Capture the cell that displays the provided text and extract its [X, Y] central coordinate. 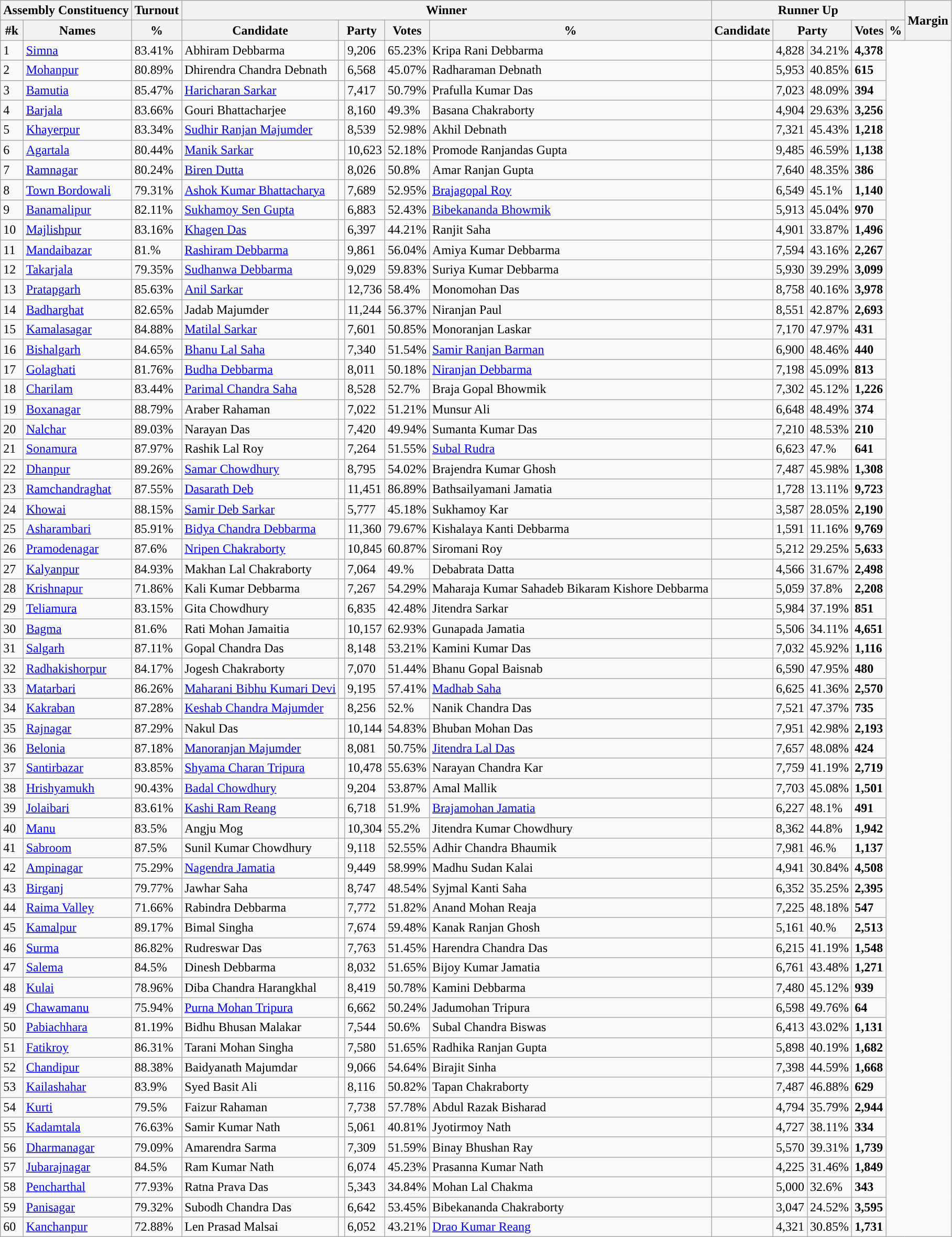
Matarbari [78, 688]
50.79% [408, 90]
44 [12, 908]
Maharaja Kumar Sahadeb Bikaram Kishore Debbarma [571, 589]
7,640 [790, 170]
6,648 [790, 409]
Kalyanpur [78, 568]
31 [12, 649]
45.09% [830, 369]
7,210 [790, 429]
4,727 [790, 1127]
Ampinagar [78, 868]
2,193 [869, 728]
6,883 [365, 210]
85.91% [157, 529]
7,302 [790, 389]
29 [12, 609]
79.31% [157, 190]
50.85% [408, 330]
8,032 [365, 968]
9,485 [790, 150]
5,898 [790, 1047]
6,835 [365, 609]
6,662 [365, 1008]
480 [869, 669]
7,198 [790, 369]
43.02% [830, 1027]
34.84% [408, 1187]
5,633 [869, 549]
83.41% [157, 50]
4,225 [790, 1167]
50.24% [408, 1008]
26 [12, 549]
5,777 [365, 509]
491 [869, 808]
55.2% [408, 828]
Chandipur [78, 1067]
Radhika Ranjan Gupta [571, 1047]
39.31% [830, 1147]
54 [12, 1107]
8,758 [790, 290]
641 [869, 449]
40 [12, 828]
19 [12, 409]
1,501 [869, 788]
Angju Mog [260, 828]
Takarjala [78, 270]
7,544 [365, 1027]
24 [12, 509]
7,225 [790, 908]
59 [12, 1207]
Niranjan Paul [571, 310]
52.7% [408, 389]
4,904 [790, 110]
9,861 [365, 250]
Teliamura [78, 609]
4,828 [790, 50]
Debabrata Datta [571, 568]
Kamini Kumar Das [571, 649]
343 [869, 1187]
5,061 [365, 1127]
5,161 [790, 928]
Bhuban Mohan Das [571, 728]
Salgarh [78, 649]
54.64% [408, 1067]
7,521 [790, 708]
52.98% [408, 130]
44.59% [830, 1067]
6,625 [790, 688]
Faizur Rahaman [260, 1107]
Amiya Kumar Debbarma [571, 250]
Jadumohan Tripura [571, 1008]
Ramchandraghat [78, 489]
3,256 [869, 110]
Sukhamoy Kar [571, 509]
Dharmanagar [78, 1147]
1,131 [869, 1027]
Bhanu Lal Saha [260, 349]
Narayan Das [260, 429]
83.44% [157, 389]
Bishalgarh [78, 349]
87.5% [157, 848]
87.11% [157, 649]
86.31% [157, 1047]
4,941 [790, 868]
Birganj [78, 888]
Gita Chowdhury [260, 609]
7,738 [365, 1107]
374 [869, 409]
6,215 [790, 948]
82.11% [157, 210]
89.03% [157, 429]
Golaghati [78, 369]
86.26% [157, 688]
Makhan Lal Chakraborty [260, 568]
Mohan Lal Chakma [571, 1187]
Khowai [78, 509]
44.8% [830, 828]
3,595 [869, 1207]
11.16% [830, 529]
7,264 [365, 449]
77.93% [157, 1187]
47.97% [830, 330]
10,157 [365, 629]
Kishalaya Kanti Debbarma [571, 529]
86.89% [408, 489]
Kamalpur [78, 928]
22 [12, 469]
Winner [446, 10]
3,978 [869, 290]
1,849 [869, 1167]
7,981 [790, 848]
424 [869, 748]
48.54% [408, 888]
Kailashahar [78, 1087]
Matilal Sarkar [260, 330]
43 [12, 888]
813 [869, 369]
Syjmal Kanti Saha [571, 888]
58.99% [408, 868]
Charilam [78, 389]
76.63% [157, 1127]
43.21% [408, 1227]
5,930 [790, 270]
51.21% [408, 409]
Samir Ranjan Barman [571, 349]
Birajit Sinha [571, 1067]
37 [12, 768]
84.93% [157, 568]
9,723 [869, 489]
Manu [78, 828]
Runner Up [808, 10]
Munsur Ali [571, 409]
547 [869, 908]
27 [12, 568]
6,642 [365, 1207]
7,321 [790, 130]
75.94% [157, 1008]
79.35% [157, 270]
Subal Rudra [571, 449]
Rashiram Debbarma [260, 250]
Jyotirmoy Nath [571, 1127]
Khayerpur [78, 130]
30 [12, 629]
Margin [928, 20]
Fatikroy [78, 1047]
Panisagar [78, 1207]
29.63% [830, 110]
46 [12, 948]
1,308 [869, 469]
440 [869, 349]
40.16% [830, 290]
50 [12, 1027]
84.88% [157, 330]
1,137 [869, 848]
Samir Deb Sarkar [260, 509]
Names [78, 30]
Pratapgarh [78, 290]
Monoranjan Laskar [571, 330]
Badharghat [78, 310]
16 [12, 349]
40.% [830, 928]
88.79% [157, 409]
Town Bordowali [78, 190]
34.21% [830, 50]
4,378 [869, 50]
Bathsailyamani Jamatia [571, 489]
89.17% [157, 928]
30.84% [830, 868]
1,496 [869, 229]
48.35% [830, 170]
Hrishyamukh [78, 788]
Belonia [78, 748]
Suriya Kumar Debbarma [571, 270]
10,623 [365, 150]
4,651 [869, 629]
Jadab Majumder [260, 310]
36 [12, 748]
Dhanpur [78, 469]
334 [869, 1127]
#k [12, 30]
51.55% [408, 449]
80.89% [157, 70]
53.45% [408, 1207]
Bhanu Gopal Baisnab [571, 669]
Drao Kumar Reang [571, 1227]
5,913 [790, 210]
39.29% [830, 270]
Prafulla Kumar Das [571, 90]
6,397 [365, 229]
Dasarath Deb [260, 489]
615 [869, 70]
79.32% [157, 1207]
Akhil Debnath [571, 130]
49.76% [830, 1008]
Kurti [78, 1107]
85.63% [157, 290]
Nakul Das [260, 728]
Promode Ranjandas Gupta [571, 150]
47.95% [830, 669]
Ashok Kumar Bhattacharya [260, 190]
5 [12, 130]
46.59% [830, 150]
55.63% [408, 768]
7,580 [365, 1047]
49.% [408, 568]
Rajnagar [78, 728]
83.15% [157, 609]
23 [12, 489]
Basana Chakraborty [571, 110]
6,718 [365, 808]
Manoranjan Majumder [260, 748]
10,304 [365, 828]
54.02% [408, 469]
20 [12, 429]
28.05% [830, 509]
7,340 [365, 349]
8,747 [365, 888]
83.16% [157, 229]
Haricharan Sarkar [260, 90]
Kadamtala [78, 1127]
Ram Kumar Nath [260, 1167]
51.54% [408, 349]
1,591 [790, 529]
Araber Rahaman [260, 409]
58 [12, 1187]
Kashi Ram Reang [260, 808]
84.65% [157, 349]
Sukhamoy Sen Gupta [260, 210]
Shyama Charan Tripura [260, 768]
84.17% [157, 669]
34 [12, 708]
Nripen Chakraborty [260, 549]
Narayan Chandra Kar [571, 768]
7,480 [790, 988]
7,772 [365, 908]
48.1% [830, 808]
81.6% [157, 629]
Brajendra Kumar Ghosh [571, 469]
40.85% [830, 70]
Subodh Chandra Das [260, 1207]
49.3% [408, 110]
89.26% [157, 469]
11,360 [365, 529]
Sabroom [78, 848]
Rashik Lal Roy [260, 449]
Bidhu Bhusan Malakar [260, 1027]
5,059 [790, 589]
Kripa Rani Debbarma [571, 50]
51.44% [408, 669]
4,566 [790, 568]
52.% [408, 708]
83.34% [157, 130]
39 [12, 808]
Asharambari [78, 529]
52.55% [408, 848]
Subal Chandra Biswas [571, 1027]
9,195 [365, 688]
6,590 [790, 669]
48 [12, 988]
41 [12, 848]
Bibekananda Bhowmik [571, 210]
55 [12, 1127]
45.43% [830, 130]
Mohanpur [78, 70]
Kanchanpur [78, 1227]
48.09% [830, 90]
Keshab Chandra Majumder [260, 708]
Nagendra Jamatia [260, 868]
8,362 [790, 828]
87.97% [157, 449]
48.18% [830, 908]
Manik Sarkar [260, 150]
40.81% [408, 1127]
25 [12, 529]
Bamutia [78, 90]
56 [12, 1147]
6,413 [790, 1027]
31.67% [830, 568]
7,420 [365, 429]
87.28% [157, 708]
51.45% [408, 948]
49.94% [408, 429]
51.82% [408, 908]
Jitendra Sarkar [571, 609]
13.11% [830, 489]
Barjala [78, 110]
2,570 [869, 688]
6,052 [365, 1227]
2,498 [869, 568]
38.11% [830, 1127]
1,271 [869, 968]
6,900 [790, 349]
88.38% [157, 1067]
Khagen Das [260, 229]
85.47% [157, 90]
Jogesh Chakraborty [260, 669]
3,587 [790, 509]
47.37% [830, 708]
2,719 [869, 768]
Dhirendra Chandra Debnath [260, 70]
Gopal Chandra Das [260, 649]
6,352 [790, 888]
Sudhanwa Debbarma [260, 270]
83.61% [157, 808]
79.67% [408, 529]
Sudhir Ranjan Majumder [260, 130]
1,218 [869, 130]
7,417 [365, 90]
Abhiram Debbarma [260, 50]
8,148 [365, 649]
5,984 [790, 609]
9,769 [869, 529]
15 [12, 330]
Amal Mallik [571, 788]
Binay Bhushan Ray [571, 1147]
7,951 [790, 728]
21 [12, 449]
35.79% [830, 1107]
57.78% [408, 1107]
71.86% [157, 589]
64 [869, 1008]
56.37% [408, 310]
Parimal Chandra Saha [260, 389]
43.16% [830, 250]
42.98% [830, 728]
9,118 [365, 848]
939 [869, 988]
14 [12, 310]
Mandaibazar [78, 250]
37.19% [830, 609]
210 [869, 429]
35 [12, 728]
51.9% [408, 808]
Ratna Prava Das [260, 1187]
8 [12, 190]
9,449 [365, 868]
Kulai [78, 988]
6,074 [365, 1167]
7,601 [365, 330]
Madhab Saha [571, 688]
Braja Gopal Bhowmik [571, 389]
87.6% [157, 549]
45.18% [408, 509]
Bijoy Kumar Jamatia [571, 968]
58.4% [408, 290]
Surma [78, 948]
Ramnagar [78, 170]
7,064 [365, 568]
52 [12, 1067]
Amarendra Sarma [260, 1147]
4,321 [790, 1227]
49 [12, 1008]
7,309 [365, 1147]
Kali Kumar Debbarma [260, 589]
1 [12, 50]
87.29% [157, 728]
8,011 [365, 369]
50.6% [408, 1027]
8,528 [365, 389]
Harendra Chandra Das [571, 948]
37.8% [830, 589]
5,953 [790, 70]
86.82% [157, 948]
35.25% [830, 888]
Amar Ranjan Gupta [571, 170]
45 [12, 928]
40.19% [830, 1047]
Bidya Chandra Debbarma [260, 529]
Len Prasad Malsai [260, 1227]
2,693 [869, 310]
Monomohan Das [571, 290]
8,419 [365, 988]
80.24% [157, 170]
45.07% [408, 70]
1,942 [869, 828]
41.36% [830, 688]
Rabindra Debbarma [260, 908]
Bibekananda Chakraborty [571, 1207]
54.83% [408, 728]
10 [12, 229]
79.5% [157, 1107]
1,548 [869, 948]
6,598 [790, 1008]
87.18% [157, 748]
1,140 [869, 190]
2,395 [869, 888]
6,623 [790, 449]
Pencharthal [78, 1187]
71.66% [157, 908]
81.% [157, 250]
13 [12, 290]
10,478 [365, 768]
32 [12, 669]
33.87% [830, 229]
47.% [830, 449]
7,674 [365, 928]
394 [869, 90]
5,343 [365, 1187]
7,657 [790, 748]
53 [12, 1087]
53.87% [408, 788]
50.82% [408, 1087]
Salema [78, 968]
Nalchar [78, 429]
Purna Mohan Tripura [260, 1008]
2,513 [869, 928]
17 [12, 369]
3,099 [869, 270]
Gunapada Jamatia [571, 629]
52.43% [408, 210]
Baidyanath Majumdar [260, 1067]
6 [12, 150]
Tapan Chakraborty [571, 1087]
45.92% [830, 649]
46.88% [830, 1087]
Maharani Bibhu Kumari Devi [260, 688]
24.52% [830, 1207]
Kakraban [78, 708]
1,739 [869, 1147]
72.88% [157, 1227]
Syed Basit Ali [260, 1087]
Pabiachhara [78, 1027]
Samar Chowdhury [260, 469]
Assembly Constituency [66, 10]
629 [869, 1087]
Rati Mohan Jamaitia [260, 629]
8,026 [365, 170]
3 [12, 90]
42.87% [830, 310]
Budha Debbarma [260, 369]
87.55% [157, 489]
81.76% [157, 369]
Niranjan Debbarma [571, 369]
Samir Kumar Nath [260, 1127]
6,549 [790, 190]
Chawamanu [78, 1008]
Banamalipur [78, 210]
33 [12, 688]
48.49% [830, 409]
10,845 [365, 549]
83.85% [157, 768]
Jolaibari [78, 808]
7,398 [790, 1067]
Pramodenagar [78, 549]
9,066 [365, 1067]
Abdul Razak Bisharad [571, 1107]
Bagma [78, 629]
7,023 [790, 90]
56.04% [408, 250]
65.23% [408, 50]
Anil Sarkar [260, 290]
Turnout [157, 10]
11 [12, 250]
Dinesh Debbarma [260, 968]
10,144 [365, 728]
386 [869, 170]
Kamini Debbarma [571, 988]
48.08% [830, 748]
1,668 [869, 1067]
90.43% [157, 788]
Agartala [78, 150]
48.53% [830, 429]
38 [12, 788]
Simna [78, 50]
31.46% [830, 1167]
5,000 [790, 1187]
8,551 [790, 310]
8,795 [365, 469]
Jubarajnagar [78, 1167]
44.21% [408, 229]
Jitendra Kumar Chowdhury [571, 828]
50.78% [408, 988]
6,761 [790, 968]
48.46% [830, 349]
60 [12, 1227]
51 [12, 1047]
12,736 [365, 290]
32.6% [830, 1187]
80.44% [157, 150]
6,227 [790, 808]
1,682 [869, 1047]
46.% [830, 848]
83.5% [157, 828]
2,267 [869, 250]
851 [869, 609]
8,539 [365, 130]
45.98% [830, 469]
79.09% [157, 1147]
Brajamohan Jamatia [571, 808]
Nanik Chandra Das [571, 708]
Ranjit Saha [571, 229]
1,138 [869, 150]
Badal Chowdhury [260, 788]
42 [12, 868]
8,081 [365, 748]
11,451 [365, 489]
78.96% [157, 988]
2,944 [869, 1107]
51.59% [408, 1147]
29.25% [830, 549]
83.9% [157, 1087]
45.08% [830, 788]
83.66% [157, 110]
59.48% [408, 928]
45.23% [408, 1167]
12 [12, 270]
4,794 [790, 1107]
60.87% [408, 549]
45.04% [830, 210]
7,267 [365, 589]
Sunil Kumar Chowdhury [260, 848]
735 [869, 708]
Kanak Ranjan Ghosh [571, 928]
Jawhar Saha [260, 888]
8,160 [365, 110]
7,594 [790, 250]
5,212 [790, 549]
Bimal Singha [260, 928]
7,703 [790, 788]
7,763 [365, 948]
88.15% [157, 509]
Kamalasagar [78, 330]
82.65% [157, 310]
7,170 [790, 330]
Madhu Sudan Kalai [571, 868]
Sumanta Kumar Das [571, 429]
30.85% [830, 1227]
11,244 [365, 310]
7,070 [365, 669]
2 [12, 70]
1,116 [869, 649]
Radhakishorpur [78, 669]
9,029 [365, 270]
52.18% [408, 150]
431 [869, 330]
7,022 [365, 409]
75.29% [157, 868]
43.48% [830, 968]
28 [12, 589]
9 [12, 210]
9,206 [365, 50]
Santirbazar [78, 768]
Radharaman Debnath [571, 70]
57 [12, 1167]
Diba Chandra Harangkhal [260, 988]
18 [12, 389]
45.1% [830, 190]
1,728 [790, 489]
7,689 [365, 190]
81.19% [157, 1027]
Gouri Bhattacharjee [260, 110]
57.41% [408, 688]
4,508 [869, 868]
Sonamura [78, 449]
1,226 [869, 389]
2,208 [869, 589]
Rudreswar Das [260, 948]
59.83% [408, 270]
Prasanna Kumar Nath [571, 1167]
970 [869, 210]
50.8% [408, 170]
Majlishpur [78, 229]
Anand Mohan Reaja [571, 908]
2,190 [869, 509]
54.29% [408, 589]
79.77% [157, 888]
52.95% [408, 190]
50.18% [408, 369]
8,256 [365, 708]
Jitendra Lal Das [571, 748]
6,568 [365, 70]
7,759 [790, 768]
Adhir Chandra Bhaumik [571, 848]
47 [12, 968]
Siromani Roy [571, 549]
5,570 [790, 1147]
5,506 [790, 629]
Krishnapur [78, 589]
Tarani Mohan Singha [260, 1047]
50.75% [408, 748]
42.48% [408, 609]
9,204 [365, 788]
53.21% [408, 649]
4 [12, 110]
7 [12, 170]
62.93% [408, 629]
Raima Valley [78, 908]
Brajagopal Roy [571, 190]
34.11% [830, 629]
4,901 [790, 229]
7,032 [790, 649]
8,116 [365, 1087]
3,047 [790, 1207]
Biren Dutta [260, 170]
1,731 [869, 1227]
Boxanagar [78, 409]
